Determine the (X, Y) coordinate at the center of the cell enclosing the given text.  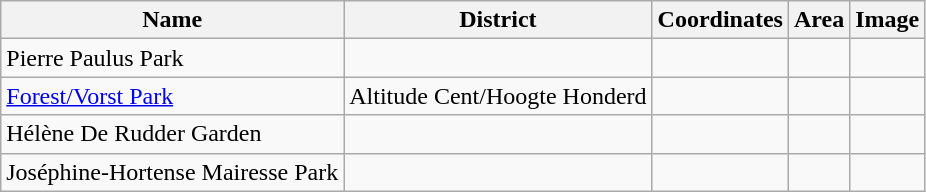
Altitude Cent/Hoogte Honderd (498, 96)
Forest/Vorst Park (172, 96)
Name (172, 20)
District (498, 20)
Coordinates (720, 20)
Pierre Paulus Park (172, 58)
Image (888, 20)
Hélène De Rudder Garden (172, 134)
Joséphine-Hortense Mairesse Park (172, 172)
Area (818, 20)
